For the text-containing cell, return its midpoint in (x, y) coordinate format. 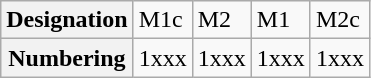
M2c (340, 20)
M1c (162, 20)
M2 (222, 20)
M1 (280, 20)
Designation (67, 20)
Numbering (67, 58)
